For the text-containing cell, return its midpoint in (x, y) coordinate format. 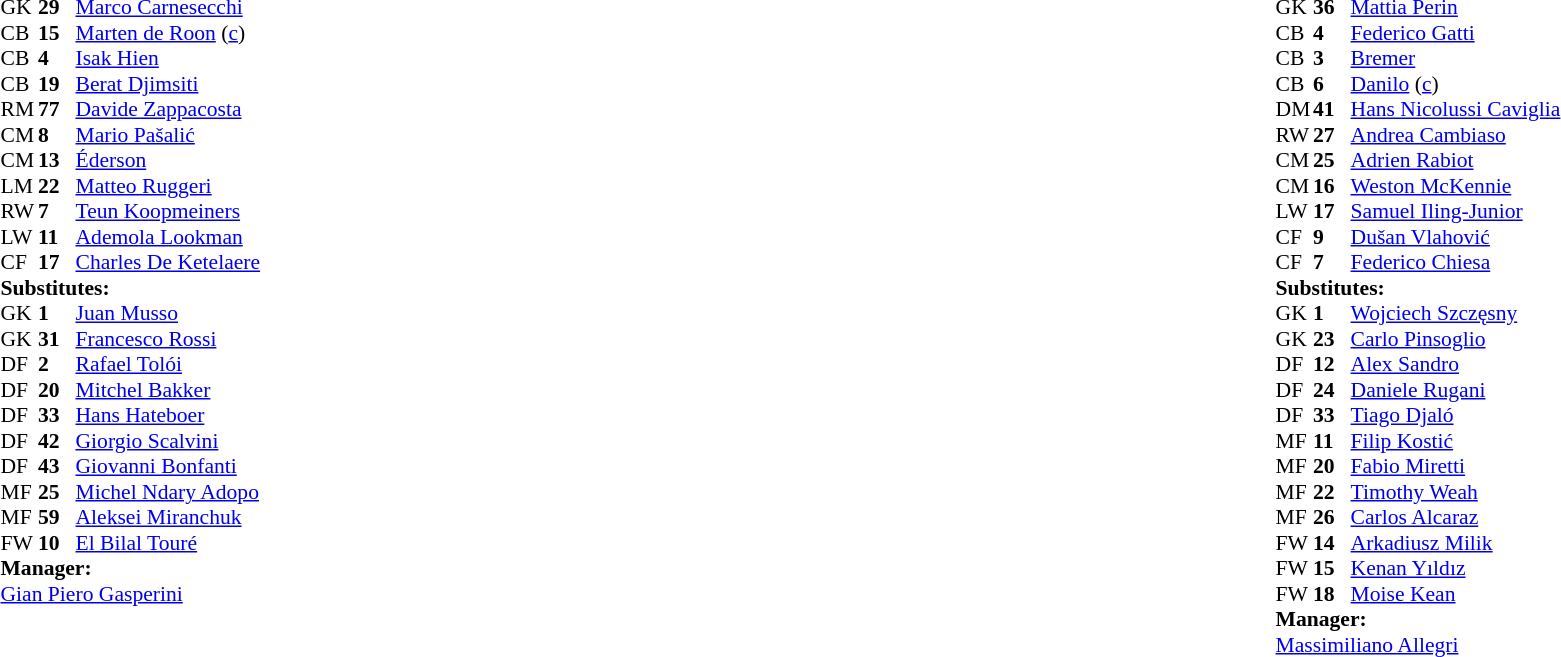
RM (19, 109)
Wojciech Szczęsny (1456, 313)
14 (1332, 543)
Alex Sandro (1456, 365)
31 (57, 339)
Berat Djimsiti (168, 84)
Davide Zappacosta (168, 109)
Mario Pašalić (168, 135)
3 (1332, 59)
Juan Musso (168, 313)
Weston McKennie (1456, 186)
27 (1332, 135)
9 (1332, 237)
8 (57, 135)
59 (57, 517)
Tiago Djaló (1456, 415)
Rafael Tolói (168, 365)
Gian Piero Gasperini (130, 594)
Adrien Rabiot (1456, 161)
18 (1332, 594)
16 (1332, 186)
Filip Kostić (1456, 441)
13 (57, 161)
24 (1332, 390)
23 (1332, 339)
10 (57, 543)
Carlo Pinsoglio (1456, 339)
Dušan Vlahović (1456, 237)
Danilo (c) (1456, 84)
2 (57, 365)
Samuel Iling-Junior (1456, 211)
77 (57, 109)
Hans Hateboer (168, 415)
Timothy Weah (1456, 492)
Mitchel Bakker (168, 390)
Kenan Yıldız (1456, 569)
19 (57, 84)
6 (1332, 84)
Isak Hien (168, 59)
Hans Nicolussi Caviglia (1456, 109)
42 (57, 441)
Éderson (168, 161)
Fabio Miretti (1456, 467)
Ademola Lookman (168, 237)
Marten de Roon (c) (168, 33)
Francesco Rossi (168, 339)
Giorgio Scalvini (168, 441)
Federico Chiesa (1456, 263)
Giovanni Bonfanti (168, 467)
Matteo Ruggeri (168, 186)
LM (19, 186)
26 (1332, 517)
Charles De Ketelaere (168, 263)
Carlos Alcaraz (1456, 517)
43 (57, 467)
Aleksei Miranchuk (168, 517)
Andrea Cambiaso (1456, 135)
Daniele Rugani (1456, 390)
Teun Koopmeiners (168, 211)
Bremer (1456, 59)
DM (1295, 109)
Arkadiusz Milik (1456, 543)
41 (1332, 109)
12 (1332, 365)
Federico Gatti (1456, 33)
Moise Kean (1456, 594)
Michel Ndary Adopo (168, 492)
El Bilal Touré (168, 543)
